Pinpoint the cell where the given text exists, returning its [x, y] midpoint coordinate. 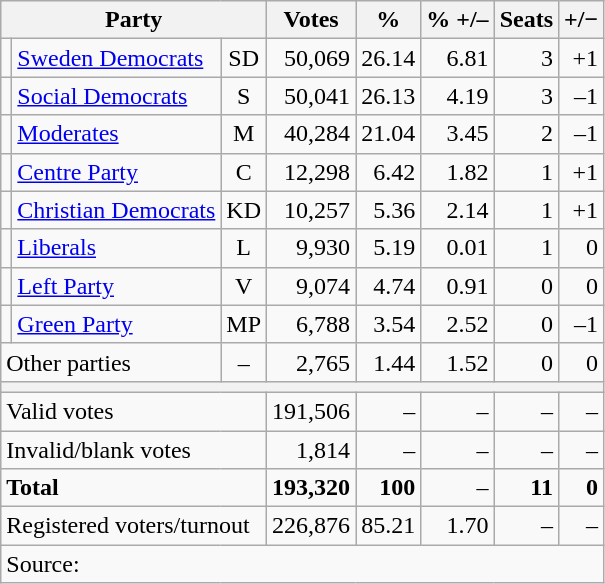
S [244, 96]
3.54 [388, 324]
191,506 [312, 411]
40,284 [312, 134]
KD [244, 210]
% [388, 20]
Sweden Democrats [116, 58]
193,320 [312, 488]
Left Party [116, 286]
Invalid/blank votes [134, 449]
+/− [582, 20]
MP [244, 324]
M [244, 134]
6,788 [312, 324]
9,074 [312, 286]
21.04 [388, 134]
1.70 [458, 526]
2,765 [312, 362]
10,257 [312, 210]
Green Party [116, 324]
85.21 [388, 526]
Party [134, 20]
2 [526, 134]
26.13 [388, 96]
100 [388, 488]
5.36 [388, 210]
Valid votes [134, 411]
4.19 [458, 96]
26.14 [388, 58]
50,041 [312, 96]
0.91 [458, 286]
1.82 [458, 172]
Christian Democrats [116, 210]
1,814 [312, 449]
Source: [302, 564]
2.52 [458, 324]
Centre Party [116, 172]
226,876 [312, 526]
12,298 [312, 172]
Seats [526, 20]
3.45 [458, 134]
Social Democrats [116, 96]
L [244, 248]
4.74 [388, 286]
6.42 [388, 172]
2.14 [458, 210]
1.52 [458, 362]
9,930 [312, 248]
Moderates [116, 134]
C [244, 172]
SD [244, 58]
Votes [312, 20]
Registered voters/turnout [134, 526]
5.19 [388, 248]
0.01 [458, 248]
6.81 [458, 58]
Liberals [116, 248]
V [244, 286]
50,069 [312, 58]
Other parties [111, 362]
11 [526, 488]
1.44 [388, 362]
Total [134, 488]
% +/– [458, 20]
